Return [X, Y] of the center of cell containing provided text 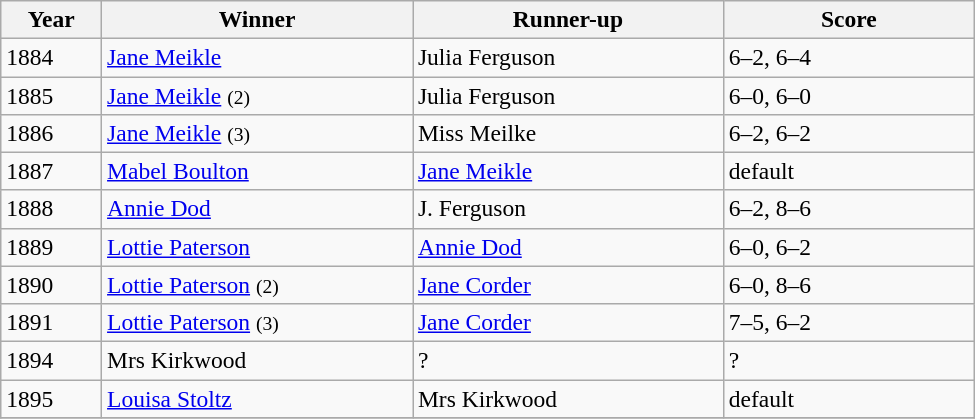
6–0, 6–2 [848, 247]
1894 [52, 360]
1887 [52, 171]
6–0, 8–6 [848, 285]
Year [52, 19]
6–0, 6–0 [848, 95]
1886 [52, 133]
Mabel Boulton [258, 171]
1885 [52, 95]
J. Ferguson [568, 209]
1889 [52, 247]
6–2, 6–2 [848, 133]
Score [848, 19]
1888 [52, 209]
Louisa Stoltz [258, 398]
Lottie Paterson (3) [258, 322]
Miss Meilke [568, 133]
1884 [52, 57]
Winner [258, 19]
1895 [52, 398]
6–2, 6–4 [848, 57]
1890 [52, 285]
6–2, 8–6 [848, 209]
Lottie Paterson (2) [258, 285]
Lottie Paterson [258, 247]
1891 [52, 322]
Jane Meikle (3) [258, 133]
7–5, 6–2 [848, 322]
Runner-up [568, 19]
Jane Meikle (2) [258, 95]
